For the text-containing cell, return its midpoint in (x, y) coordinate format. 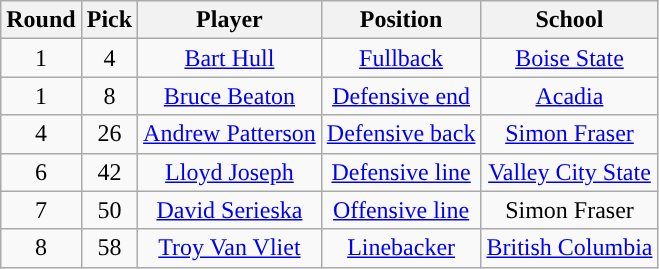
Defensive back (401, 134)
Player (230, 20)
Defensive line (401, 172)
School (570, 20)
David Serieska (230, 210)
Position (401, 20)
42 (109, 172)
Troy Van Vliet (230, 248)
Boise State (570, 58)
50 (109, 210)
26 (109, 134)
6 (41, 172)
Lloyd Joseph (230, 172)
British Columbia (570, 248)
Offensive line (401, 210)
7 (41, 210)
Defensive end (401, 96)
Pick (109, 20)
Linebacker (401, 248)
Round (41, 20)
Bart Hull (230, 58)
Andrew Patterson (230, 134)
Bruce Beaton (230, 96)
Fullback (401, 58)
Acadia (570, 96)
58 (109, 248)
Valley City State (570, 172)
